Determine the [X, Y] coordinate at the center of the cell enclosing the given text.  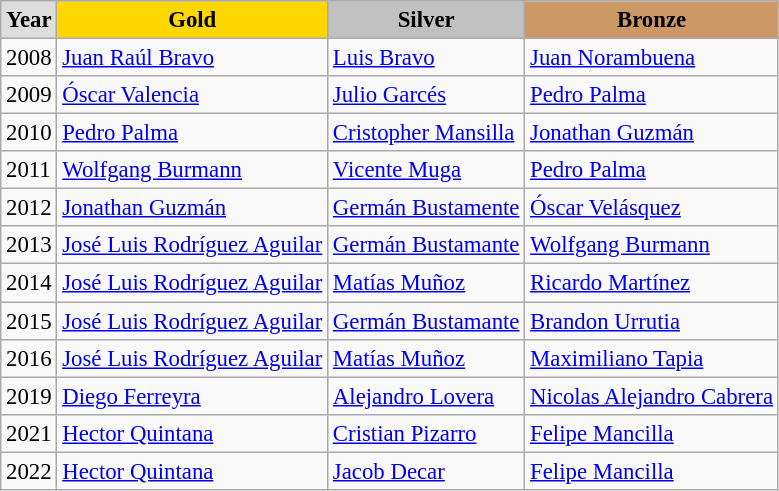
2022 [29, 471]
Diego Ferreyra [192, 396]
Germán Bustamente [426, 208]
2016 [29, 358]
2012 [29, 208]
2010 [29, 133]
Bronze [652, 20]
Nicolas Alejandro Cabrera [652, 396]
Vicente Muga [426, 170]
Ricardo Martínez [652, 283]
Silver [426, 20]
Cristian Pizarro [426, 433]
Jacob Decar [426, 471]
Maximiliano Tapia [652, 358]
2019 [29, 396]
2013 [29, 245]
Alejandro Lovera [426, 396]
2021 [29, 433]
2015 [29, 321]
Luis Bravo [426, 58]
Year [29, 20]
Juan Raúl Bravo [192, 58]
Óscar Valencia [192, 95]
Gold [192, 20]
Óscar Velásquez [652, 208]
2008 [29, 58]
Brandon Urrutia [652, 321]
2009 [29, 95]
Juan Norambuena [652, 58]
2011 [29, 170]
Julio Garcés [426, 95]
Cristopher Mansilla [426, 133]
2014 [29, 283]
